Locate the cell with the specified text and output its [X, Y] center coordinate. 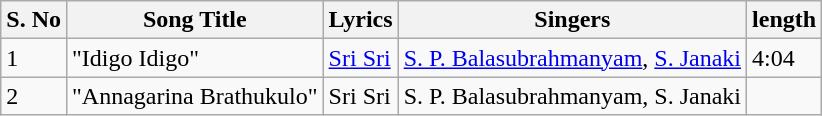
"Idigo Idigo" [194, 58]
2 [34, 96]
4:04 [784, 58]
Song Title [194, 20]
Lyrics [360, 20]
length [784, 20]
Singers [572, 20]
"Annagarina Brathukulo" [194, 96]
S. No [34, 20]
1 [34, 58]
